Extract the [x, y] coordinate from the center of the cell holding the provided text.  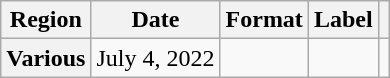
Date [156, 20]
July 4, 2022 [156, 58]
Region [46, 20]
Format [264, 20]
Various [46, 58]
Label [343, 20]
